Locate the cell with the specified text and output its (x, y) center coordinate. 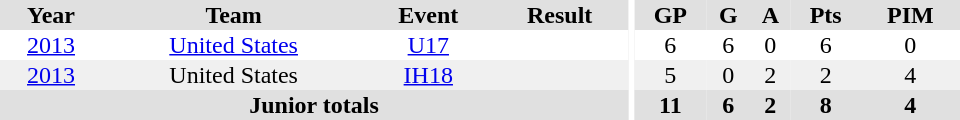
Year (51, 15)
Result (560, 15)
Event (428, 15)
PIM (910, 15)
U17 (428, 45)
Junior totals (314, 105)
5 (670, 75)
G (728, 15)
11 (670, 105)
Team (234, 15)
GP (670, 15)
8 (826, 105)
Pts (826, 15)
A (770, 15)
IH18 (428, 75)
